For the text-containing cell, return its midpoint in [x, y] coordinate format. 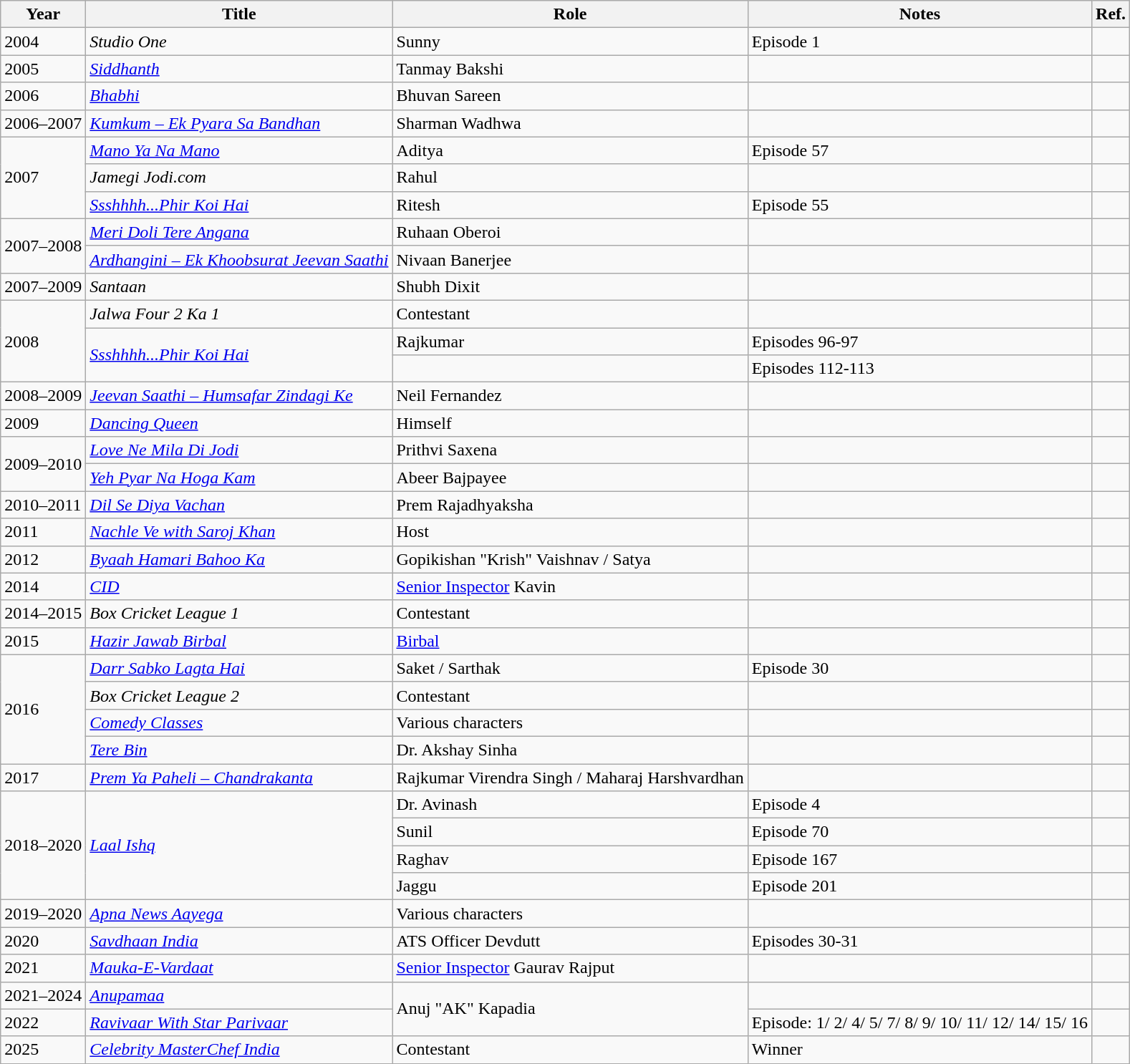
2021 [43, 968]
Senior Inspector Kavin [570, 586]
2016 [43, 709]
Yeh Pyar Na Hoga Kam [239, 478]
Gopikishan "Krish" Vaishnav / Satya [570, 559]
Episode 4 [919, 805]
Episode 30 [919, 668]
Episode 70 [919, 832]
Winner [919, 1050]
Prithvi Saxena [570, 450]
Kumkum – Ek Pyara Sa Bandhan [239, 123]
Shubh Dixit [570, 286]
Sharman Wadhwa [570, 123]
2009 [43, 423]
2012 [43, 559]
Sunil [570, 832]
Comedy Classes [239, 722]
Himself [570, 423]
2021–2024 [43, 995]
Nivaan Banerjee [570, 259]
Ruhaan Oberoi [570, 232]
Box Cricket League 2 [239, 695]
Saket / Sarthak [570, 668]
Jaggu [570, 886]
2011 [43, 532]
2010–2011 [43, 505]
Savdhaan India [239, 941]
Episodes 112-113 [919, 369]
Mano Ya Na Mano [239, 150]
Hazir Jawab Birbal [239, 641]
2009–2010 [43, 464]
Siddhanth [239, 69]
Raghav [570, 859]
Episode 167 [919, 859]
Title [239, 14]
Abeer Bajpayee [570, 478]
Studio One [239, 42]
Episode 55 [919, 205]
Rahul [570, 178]
Laal Ishq [239, 846]
Prem Ya Paheli – Chandrakanta [239, 777]
2004 [43, 42]
Notes [919, 14]
Apna News Aayega [239, 914]
2005 [43, 69]
Celebrity MasterChef India [239, 1050]
Sunny [570, 42]
Rajkumar Virendra Singh / Maharaj Harshvardhan [570, 777]
Dancing Queen [239, 423]
Neil Fernandez [570, 396]
Year [43, 14]
2014 [43, 586]
2020 [43, 941]
Senior Inspector Gaurav Rajput [570, 968]
Bhabhi [239, 96]
2007–2009 [43, 286]
ATS Officer Devdutt [570, 941]
Anupamaa [239, 995]
Dr. Avinash [570, 805]
Episodes 96-97 [919, 342]
Aditya [570, 150]
Episode 1 [919, 42]
Episode 57 [919, 150]
Meri Doli Tere Angana [239, 232]
Bhuvan Sareen [570, 96]
Santaan [239, 286]
Jalwa Four 2 Ka 1 [239, 314]
2006–2007 [43, 123]
Byaah Hamari Bahoo Ka [239, 559]
2008–2009 [43, 396]
Episodes 30-31 [919, 941]
Ravivaar With Star Parivaar [239, 1022]
Ritesh [570, 205]
Anuj "AK" Kapadia [570, 1009]
2018–2020 [43, 846]
2015 [43, 641]
Box Cricket League 1 [239, 614]
Rajkumar [570, 342]
Jeevan Saathi – Humsafar Zindagi Ke [239, 396]
Mauka-E-Vardaat [239, 968]
Birbal [570, 641]
2019–2020 [43, 914]
2008 [43, 341]
Role [570, 14]
Nachle Ve with Saroj Khan [239, 532]
Ardhangini – Ek Khoobsurat Jeevan Saathi [239, 259]
2007 [43, 178]
Tanmay Bakshi [570, 69]
2025 [43, 1050]
2014–2015 [43, 614]
Dr. Akshay Sinha [570, 750]
2022 [43, 1022]
2017 [43, 777]
CID [239, 586]
Episode: 1/ 2/ 4/ 5/ 7/ 8/ 9/ 10/ 11/ 12/ 14/ 15/ 16 [919, 1022]
Darr Sabko Lagta Hai [239, 668]
2006 [43, 96]
Prem Rajadhyaksha [570, 505]
Tere Bin [239, 750]
Jamegi Jodi.com [239, 178]
Episode 201 [919, 886]
Dil Se Diya Vachan [239, 505]
Ref. [1111, 14]
Host [570, 532]
Love Ne Mila Di Jodi [239, 450]
2007–2008 [43, 246]
